Capture the cell that displays the provided text and extract its [X, Y] central coordinate. 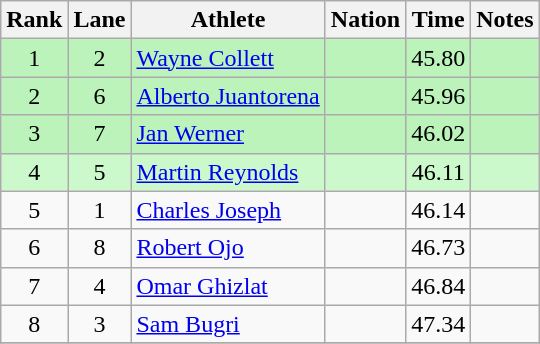
Charles Joseph [228, 210]
Athlete [228, 20]
45.80 [438, 58]
46.11 [438, 172]
46.02 [438, 134]
Robert Ojo [228, 248]
45.96 [438, 96]
Omar Ghizlat [228, 286]
46.14 [438, 210]
Nation [365, 20]
Alberto Juantorena [228, 96]
Notes [505, 20]
Martin Reynolds [228, 172]
Jan Werner [228, 134]
Wayne Collett [228, 58]
Sam Bugri [228, 324]
Lane [100, 20]
Rank [34, 20]
46.84 [438, 286]
47.34 [438, 324]
Time [438, 20]
46.73 [438, 248]
